For the text-containing cell, return its midpoint in (X, Y) coordinate format. 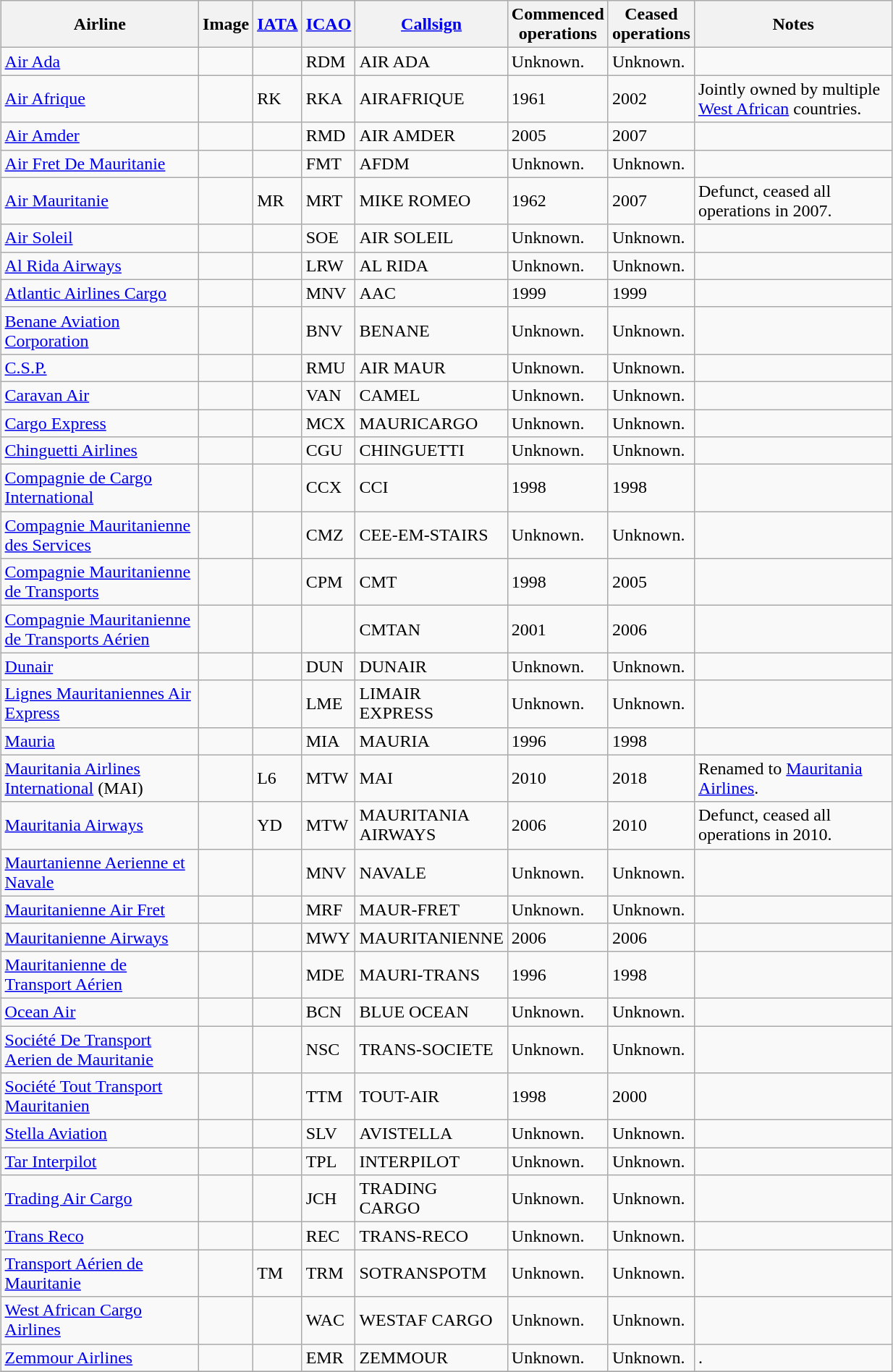
Compagnie Mauritanienne de Transports Aérien (100, 630)
FMT (329, 164)
SOTRANSPOTM (431, 1274)
AVISTELLA (431, 1134)
2002 (651, 98)
CMTAN (431, 630)
LME (329, 703)
RKA (329, 98)
Airline (100, 25)
MAUR-FRET (431, 910)
Mauritania Airlines International (MAI) (100, 779)
Air Afrique (100, 98)
Benane Aviation Corporation (100, 330)
Mauritanienne de Transport Aérien (100, 974)
MIKE ROMEO (431, 201)
LRW (329, 266)
BCN (329, 1012)
Compagnie Mauritanienne des Services (100, 535)
Al Rida Airways (100, 266)
MAURIA (431, 741)
. (793, 1358)
CCI (431, 488)
CCX (329, 488)
CEE-EM-STAIRS (431, 535)
2018 (651, 779)
INTERPILOT (431, 1161)
Ocean Air (100, 1012)
L6 (278, 779)
Maurtanienne Aerienne et Navale (100, 873)
MAI (431, 779)
WAC (329, 1320)
VAN (329, 395)
NAVALE (431, 873)
AIRAFRIQUE (431, 98)
AIR MAUR (431, 368)
Cargo Express (100, 423)
C.S.P. (100, 368)
SLV (329, 1134)
AIR AMDER (431, 136)
TTM (329, 1097)
Air Amder (100, 136)
Callsign (431, 25)
CMT (431, 582)
Trading Air Cargo (100, 1198)
TOUT-AIR (431, 1097)
DUNAIR (431, 666)
Lignes Mauritaniennes Air Express (100, 703)
TRANS-RECO (431, 1236)
RMD (329, 136)
1961 (557, 98)
Air Ada (100, 62)
CPM (329, 582)
SOE (329, 238)
AL RIDA (431, 266)
BLUE OCEAN (431, 1012)
Air Fret De Mauritanie (100, 164)
Compagnie Mauritanienne de Transports (100, 582)
TPL (329, 1161)
Renamed to Mauritania Airlines. (793, 779)
Air Mauritanie (100, 201)
Image (226, 25)
TRANS-SOCIETE (431, 1049)
Caravan Air (100, 395)
CHINGUETTI (431, 451)
Defunct, ceased all operations in 2010. (793, 825)
MRF (329, 910)
REC (329, 1236)
NSC (329, 1049)
MWY (329, 937)
Stella Aviation (100, 1134)
AIR SOLEIL (431, 238)
WESTAF CARGO (431, 1320)
Chinguetti Airlines (100, 451)
AFDM (431, 164)
Société Tout Transport Mauritanien (100, 1097)
Tar Interpilot (100, 1161)
ZEMMOUR (431, 1358)
RMU (329, 368)
ICAO (329, 25)
Jointly owned by multiple West African countries. (793, 98)
Mauria (100, 741)
West African Cargo Airlines (100, 1320)
MRT (329, 201)
MAURICARGO (431, 423)
MAURITANIENNE (431, 937)
BENANE (431, 330)
Commencedoperations (557, 25)
RK (278, 98)
YD (278, 825)
MR (278, 201)
2000 (651, 1097)
BNV (329, 330)
Ceasedoperations (651, 25)
2001 (557, 630)
DUN (329, 666)
Zemmour Airlines (100, 1358)
MAURITANIAAIRWAYS (431, 825)
TM (278, 1274)
AAC (431, 293)
MAURI-TRANS (431, 974)
Compagnie de Cargo International (100, 488)
Notes (793, 25)
RDM (329, 62)
TRADINGCARGO (431, 1198)
Mauritanienne Air Fret (100, 910)
Air Soleil (100, 238)
Mauritania Airways (100, 825)
CAMEL (431, 395)
Defunct, ceased all operations in 2007. (793, 201)
Dunair (100, 666)
MDE (329, 974)
LIMAIREXPRESS (431, 703)
Trans Reco (100, 1236)
Transport Aérien de Mauritanie (100, 1274)
EMR (329, 1358)
IATA (278, 25)
Atlantic Airlines Cargo (100, 293)
CGU (329, 451)
Mauritanienne Airways (100, 937)
MCX (329, 423)
MIA (329, 741)
1962 (557, 201)
TRM (329, 1274)
AIR ADA (431, 62)
CMZ (329, 535)
Société De Transport Aerien de Mauritanie (100, 1049)
JCH (329, 1198)
